Pinpoint the cell where the given text exists, returning its (x, y) midpoint coordinate. 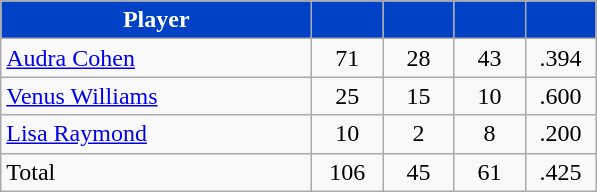
25 (348, 96)
106 (348, 172)
45 (418, 172)
2 (418, 134)
71 (348, 58)
28 (418, 58)
43 (490, 58)
Venus Williams (156, 96)
.394 (560, 58)
Total (156, 172)
8 (490, 134)
.600 (560, 96)
.200 (560, 134)
Lisa Raymond (156, 134)
15 (418, 96)
Player (156, 20)
Audra Cohen (156, 58)
61 (490, 172)
.425 (560, 172)
